For the text-containing cell, return its midpoint in (x, y) coordinate format. 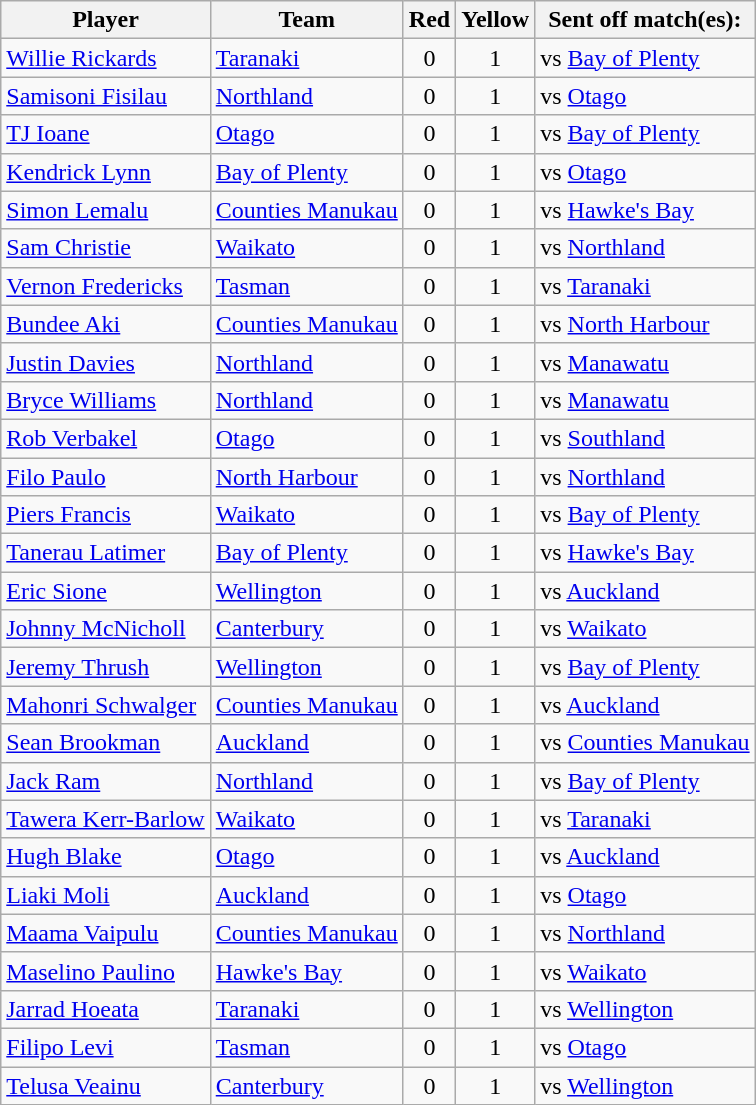
Telusa Veainu (106, 1085)
Sent off match(es): (645, 20)
vs Counties Manukau (645, 743)
North Harbour (306, 477)
Eric Sione (106, 591)
Justin Davies (106, 362)
Rob Verbakel (106, 438)
Mahonri Schwalger (106, 705)
Willie Rickards (106, 58)
Kendrick Lynn (106, 172)
Vernon Fredericks (106, 286)
Maselino Paulino (106, 971)
Sam Christie (106, 248)
Bundee Aki (106, 324)
TJ Ioane (106, 134)
Johnny McNicholl (106, 629)
Filipo Levi (106, 1047)
Simon Lemalu (106, 210)
vs Southland (645, 438)
Team (306, 20)
Hugh Blake (106, 857)
Maama Vaipulu (106, 933)
vs North Harbour (645, 324)
Player (106, 20)
Hawke's Bay (306, 971)
Bryce Williams (106, 400)
Liaki Moli (106, 895)
Tanerau Latimer (106, 553)
Filo Paulo (106, 477)
Jack Ram (106, 781)
Piers Francis (106, 515)
Red (429, 20)
Yellow (496, 20)
Samisoni Fisilau (106, 96)
Sean Brookman (106, 743)
Jeremy Thrush (106, 667)
Tawera Kerr-Barlow (106, 819)
Jarrad Hoeata (106, 1009)
